Detect which cell encompasses the target text, then output its [X, Y] center coordinate. 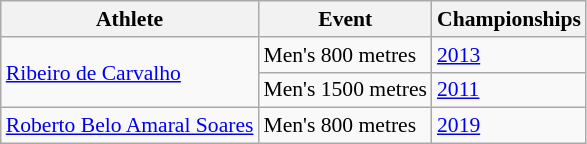
Men's 1500 metres [345, 90]
Ribeiro de Carvalho [130, 72]
Event [345, 19]
2019 [509, 126]
2011 [509, 90]
Athlete [130, 19]
Championships [509, 19]
2013 [509, 55]
Roberto Belo Amaral Soares [130, 126]
